For the text-containing cell, return its midpoint in (X, Y) coordinate format. 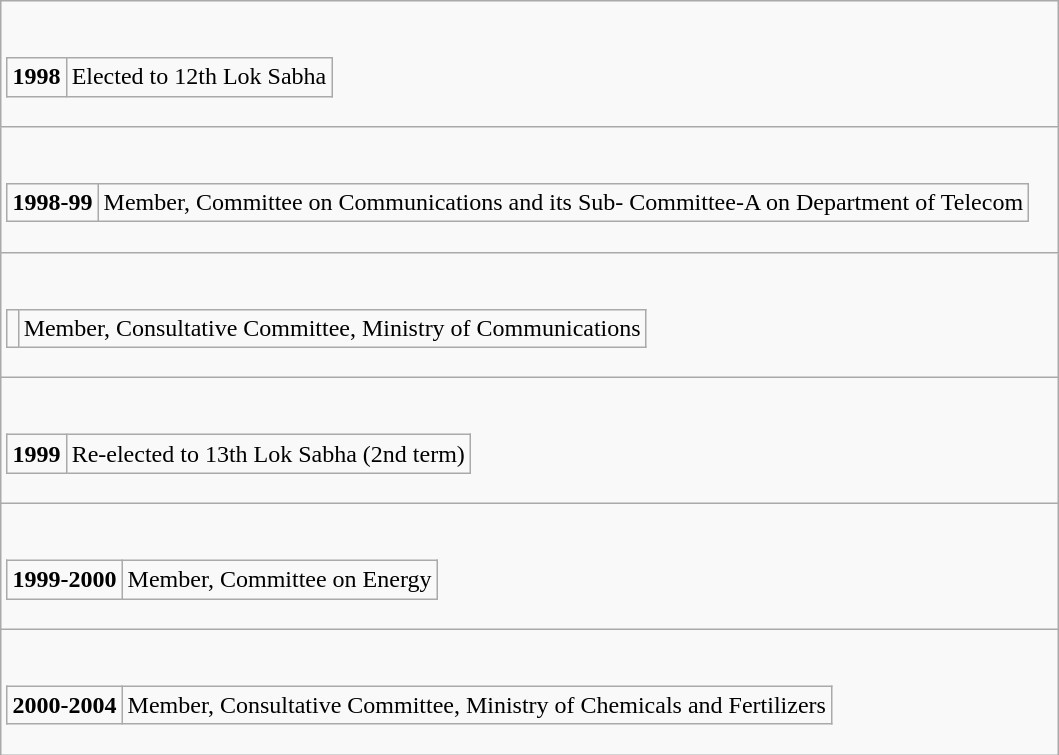
1999-2000 (64, 580)
Re-elected to 13th Lok Sabha (2nd term) (268, 454)
1999 (36, 454)
1998-99 (52, 203)
Member, Committee on Energy (280, 580)
Elected to 12th Lok Sabha (199, 77)
1998 Elected to 12th Lok Sabha (530, 64)
2000-2004 Member, Consultative Committee, Ministry of Chemicals and Fertilizers (530, 692)
1998 (36, 77)
2000-2004 (64, 705)
1999 Re-elected to 13th Lok Sabha (2nd term) (530, 441)
1998-99 Member, Committee on Communications and its Sub- Committee-A on Department of Telecom (530, 189)
Member, Consultative Committee, Ministry of Chemicals and Fertilizers (476, 705)
Member, Committee on Communications and its Sub- Committee-A on Department of Telecom (563, 203)
1999-2000 Member, Committee on Energy (530, 566)
